Provide the [X, Y] coordinate of the cell's center where the given text is located.  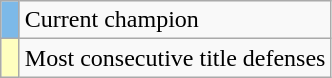
Most consecutive title defenses [175, 58]
Current champion [175, 20]
